Return the [x, y] coordinate for the center point of the cell that contains the specified text.  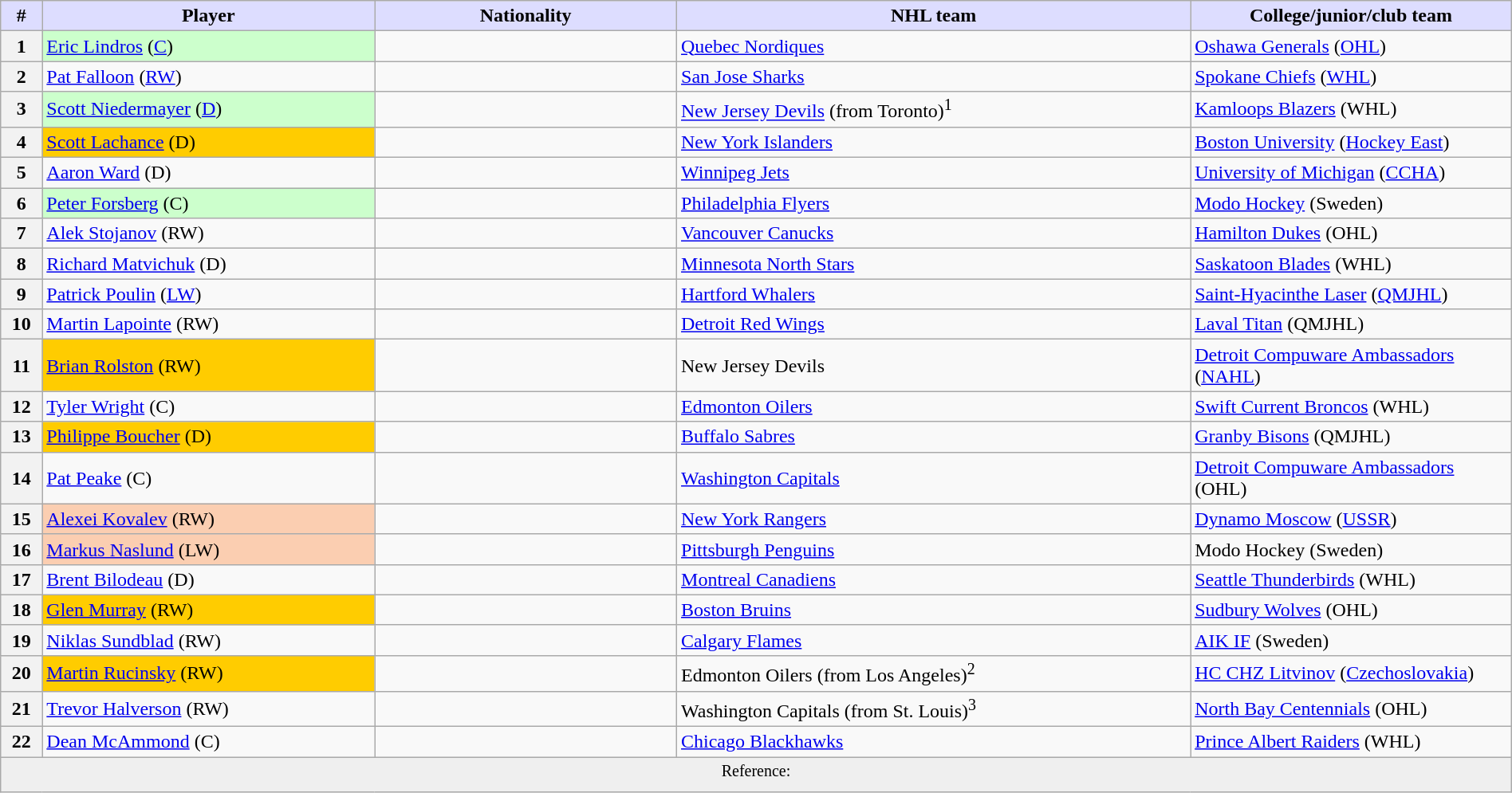
Hamilton Dukes (OHL) [1351, 234]
8 [22, 264]
9 [22, 294]
Tyler Wright (C) [209, 406]
New Jersey Devils (from Toronto)1 [934, 110]
Alek Stojanov (RW) [209, 234]
Boston University (Hockey East) [1351, 142]
Scott Lachance (D) [209, 142]
Edmonton Oilers (from Los Angeles)2 [934, 673]
Scott Niedermayer (D) [209, 110]
Philadelphia Flyers [934, 203]
5 [22, 173]
Brian Rolston (RW) [209, 365]
2 [22, 77]
17 [22, 579]
Montreal Canadiens [934, 579]
Kamloops Blazers (WHL) [1351, 110]
New Jersey Devils [934, 365]
Boston Bruins [934, 610]
13 [22, 437]
Detroit Red Wings [934, 324]
Richard Matvichuk (D) [209, 264]
Detroit Compuware Ambassadors (NAHL) [1351, 365]
Detroit Compuware Ambassadors (OHL) [1351, 478]
# [22, 16]
4 [22, 142]
14 [22, 478]
North Bay Centennials (OHL) [1351, 709]
New York Islanders [934, 142]
University of Michigan (CCHA) [1351, 173]
Reference: [756, 775]
Saint-Hyacinthe Laser (QMJHL) [1351, 294]
Markus Naslund (LW) [209, 549]
3 [22, 110]
Aaron Ward (D) [209, 173]
Brent Bilodeau (D) [209, 579]
Calgary Flames [934, 640]
Oshawa Generals (OHL) [1351, 46]
19 [22, 640]
Edmonton Oilers [934, 406]
Dean McAmmond (C) [209, 742]
Vancouver Canucks [934, 234]
NHL team [934, 16]
San Jose Sharks [934, 77]
Philippe Boucher (D) [209, 437]
Nationality [526, 16]
7 [22, 234]
Seattle Thunderbirds (WHL) [1351, 579]
Chicago Blackhawks [934, 742]
Glen Murray (RW) [209, 610]
Laval Titan (QMJHL) [1351, 324]
6 [22, 203]
Pat Falloon (RW) [209, 77]
New York Rangers [934, 519]
Alexei Kovalev (RW) [209, 519]
Granby Bisons (QMJHL) [1351, 437]
18 [22, 610]
Prince Albert Raiders (WHL) [1351, 742]
Trevor Halverson (RW) [209, 709]
Martin Lapointe (RW) [209, 324]
Niklas Sundblad (RW) [209, 640]
Dynamo Moscow (USSR) [1351, 519]
Sudbury Wolves (OHL) [1351, 610]
16 [22, 549]
Martin Rucinsky (RW) [209, 673]
11 [22, 365]
22 [22, 742]
Spokane Chiefs (WHL) [1351, 77]
Eric Lindros (C) [209, 46]
Quebec Nordiques [934, 46]
Pittsburgh Penguins [934, 549]
Buffalo Sabres [934, 437]
21 [22, 709]
Pat Peake (C) [209, 478]
Saskatoon Blades (WHL) [1351, 264]
1 [22, 46]
AIK IF (Sweden) [1351, 640]
College/junior/club team [1351, 16]
Player [209, 16]
Washington Capitals (from St. Louis)3 [934, 709]
Peter Forsberg (C) [209, 203]
15 [22, 519]
Hartford Whalers [934, 294]
HC CHZ Litvinov (Czechoslovakia) [1351, 673]
Winnipeg Jets [934, 173]
Washington Capitals [934, 478]
Swift Current Broncos (WHL) [1351, 406]
12 [22, 406]
20 [22, 673]
Patrick Poulin (LW) [209, 294]
10 [22, 324]
Minnesota North Stars [934, 264]
